For the text-containing cell, return its midpoint in (x, y) coordinate format. 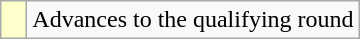
Advances to the qualifying round (193, 20)
